Extract the [X, Y] coordinate from the center of the cell holding the provided text.  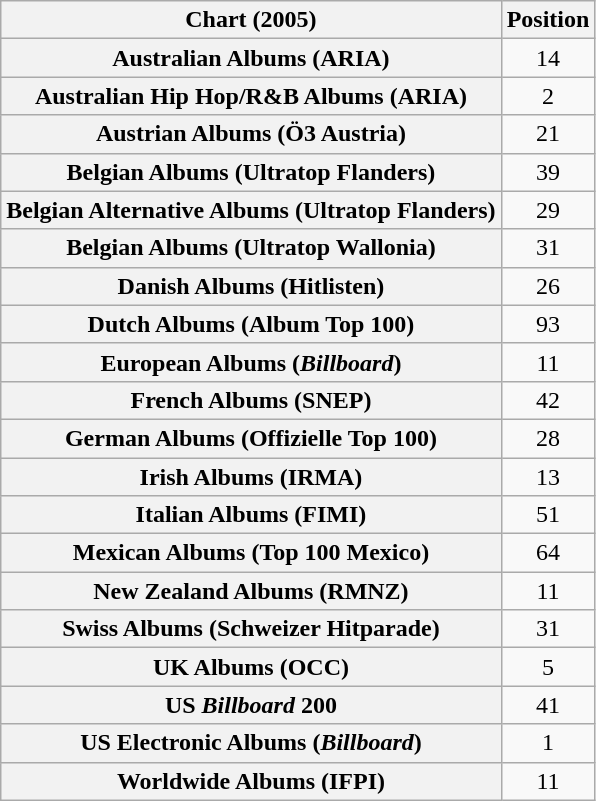
Italian Albums (FIMI) [251, 515]
European Albums (Billboard) [251, 362]
German Albums (Offizielle Top 100) [251, 438]
26 [548, 286]
Austrian Albums (Ö3 Austria) [251, 134]
28 [548, 438]
2 [548, 96]
Australian Hip Hop/R&B Albums (ARIA) [251, 96]
Irish Albums (IRMA) [251, 477]
1 [548, 743]
29 [548, 210]
51 [548, 515]
US Electronic Albums (Billboard) [251, 743]
Belgian Albums (Ultratop Flanders) [251, 172]
Swiss Albums (Schweizer Hitparade) [251, 629]
14 [548, 58]
Danish Albums (Hitlisten) [251, 286]
Chart (2005) [251, 20]
UK Albums (OCC) [251, 667]
64 [548, 553]
Belgian Alternative Albums (Ultratop Flanders) [251, 210]
42 [548, 400]
Dutch Albums (Album Top 100) [251, 324]
US Billboard 200 [251, 705]
Australian Albums (ARIA) [251, 58]
41 [548, 705]
5 [548, 667]
Position [548, 20]
39 [548, 172]
New Zealand Albums (RMNZ) [251, 591]
13 [548, 477]
Worldwide Albums (IFPI) [251, 781]
French Albums (SNEP) [251, 400]
93 [548, 324]
21 [548, 134]
Belgian Albums (Ultratop Wallonia) [251, 248]
Mexican Albums (Top 100 Mexico) [251, 553]
